Search for the cell housing the specified text and yield its [x, y] center coordinate. 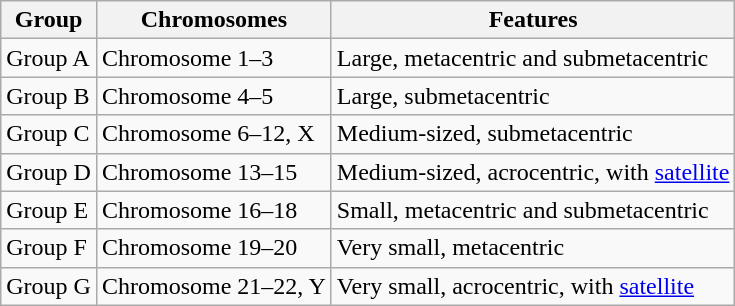
Group G [49, 286]
Large, submetacentric [533, 96]
Chromosomes [214, 20]
Chromosome 1–3 [214, 58]
Group C [49, 134]
Chromosome 19–20 [214, 248]
Chromosome 21–22, Y [214, 286]
Very small, metacentric [533, 248]
Group D [49, 172]
Small, metacentric and submetacentric [533, 210]
Chromosome 16–18 [214, 210]
Group [49, 20]
Very small, acrocentric, with satellite [533, 286]
Medium-sized, acrocentric, with satellite [533, 172]
Group E [49, 210]
Chromosome 13–15 [214, 172]
Features [533, 20]
Group B [49, 96]
Chromosome 4–5 [214, 96]
Medium-sized, submetacentric [533, 134]
Large, metacentric and submetacentric [533, 58]
Group A [49, 58]
Chromosome 6–12, X [214, 134]
Group F [49, 248]
